Identify which cell holds the provided text, then report its (X, Y) central coordinate. 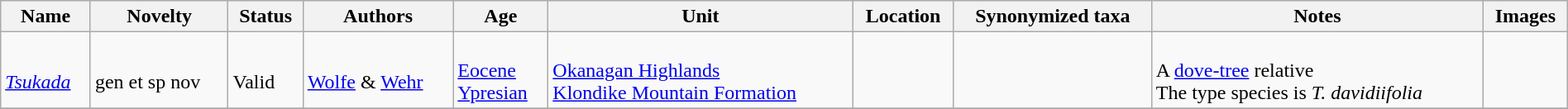
Authors (377, 17)
gen et sp nov (159, 70)
Status (265, 17)
Tsukada (46, 70)
Location (903, 17)
Name (46, 17)
Novelty (159, 17)
EoceneYpresian (501, 70)
A dove-tree relativeThe type species is T. davidiifolia (1317, 70)
Unit (700, 17)
Valid (265, 70)
Notes (1317, 17)
Synonymized taxa (1052, 17)
Age (501, 17)
Okanagan HighlandsKlondike Mountain Formation (700, 70)
Wolfe & Wehr (377, 70)
Images (1526, 17)
